Locate the cell with the specified text and output its (x, y) center coordinate. 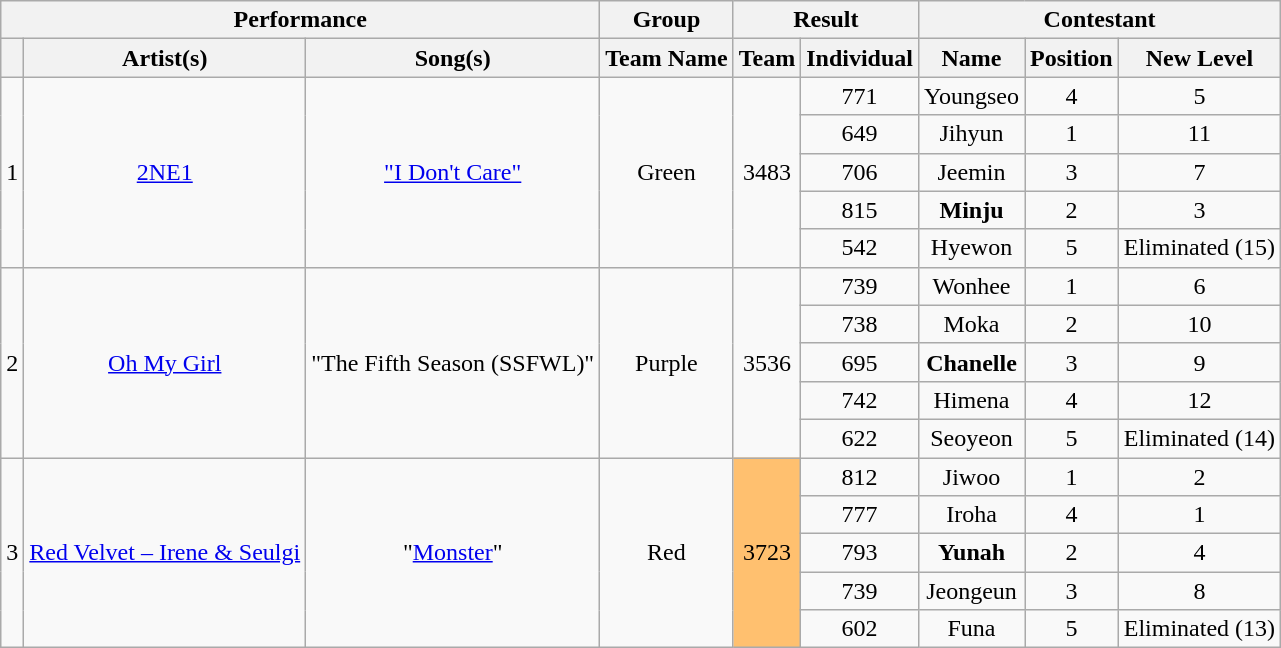
649 (860, 134)
Chanelle (972, 362)
Name (972, 58)
"Monster" (453, 553)
771 (860, 96)
738 (860, 324)
Eliminated (15) (1199, 248)
Green (667, 172)
742 (860, 400)
12 (1199, 400)
Funa (972, 629)
3536 (767, 362)
2NE1 (165, 172)
Group (667, 20)
Seoyeon (972, 438)
Jihyun (972, 134)
Iroha (972, 515)
Result (826, 20)
New Level (1199, 58)
Himena (972, 400)
Wonhee (972, 286)
Position (1071, 58)
Jeongeun (972, 591)
777 (860, 515)
Youngseo (972, 96)
9 (1199, 362)
793 (860, 553)
542 (860, 248)
Yunah (972, 553)
11 (1199, 134)
"I Don't Care" (453, 172)
Jiwoo (972, 477)
Moka (972, 324)
695 (860, 362)
Eliminated (13) (1199, 629)
3723 (767, 553)
Team (767, 58)
Purple (667, 362)
Jeemin (972, 172)
812 (860, 477)
Artist(s) (165, 58)
3483 (767, 172)
Red (667, 553)
Minju (972, 210)
"The Fifth Season (SSFWL)" (453, 362)
Individual (860, 58)
10 (1199, 324)
Performance (300, 20)
602 (860, 629)
622 (860, 438)
Song(s) (453, 58)
Eliminated (14) (1199, 438)
Team Name (667, 58)
8 (1199, 591)
Oh My Girl (165, 362)
7 (1199, 172)
Contestant (1100, 20)
815 (860, 210)
Red Velvet – Irene & Seulgi (165, 553)
706 (860, 172)
Hyewon (972, 248)
6 (1199, 286)
